Find where the given text appears and provide that cell's center as (X, Y) coordinate. 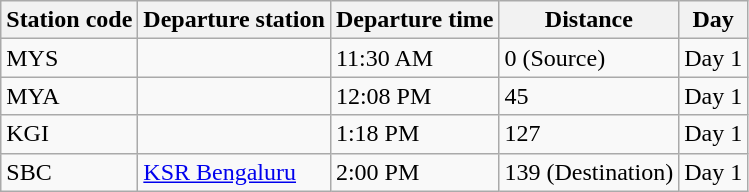
Station code (70, 20)
KGI (70, 134)
MYS (70, 58)
45 (589, 96)
MYA (70, 96)
KSR Bengaluru (234, 172)
11:30 AM (414, 58)
0 (Source) (589, 58)
SBC (70, 172)
Distance (589, 20)
12:08 PM (414, 96)
1:18 PM (414, 134)
Day (714, 20)
Departure time (414, 20)
Departure station (234, 20)
2:00 PM (414, 172)
127 (589, 134)
139 (Destination) (589, 172)
